Capture the cell that displays the provided text and extract its [x, y] central coordinate. 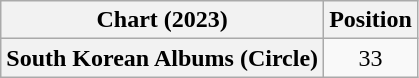
South Korean Albums (Circle) [162, 58]
Chart (2023) [162, 20]
Position [371, 20]
33 [371, 58]
